Provide the [x, y] coordinate of the cell's center where the given text is located.  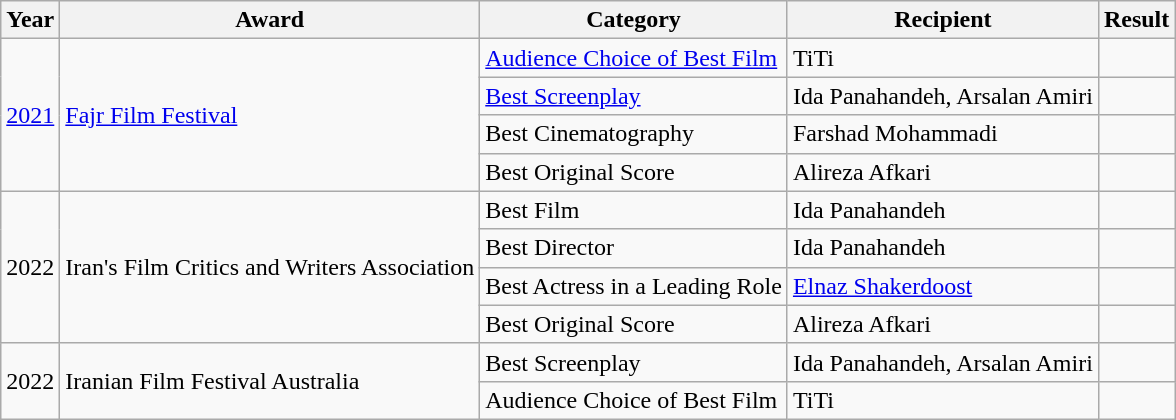
2021 [30, 115]
Iranian Film Festival Australia [270, 381]
Year [30, 20]
Best Cinematography [634, 134]
Elnaz Shakerdoost [942, 286]
Iran's Film Critics and Writers Association [270, 267]
Category [634, 20]
Best Film [634, 210]
Best Actress in a Leading Role [634, 286]
Best Director [634, 248]
Farshad Mohammadi [942, 134]
Result [1136, 20]
Fajr Film Festival [270, 115]
Recipient [942, 20]
Award [270, 20]
